Find where the given text appears and provide that cell's center as [X, Y] coordinate. 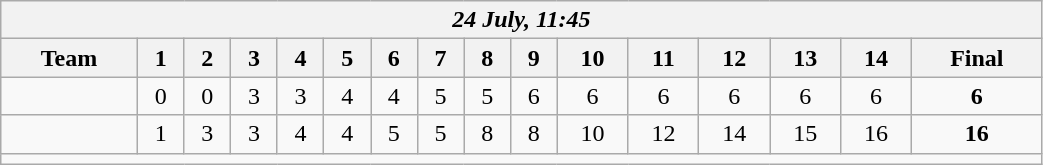
9 [534, 58]
15 [806, 134]
11 [664, 58]
7 [440, 58]
24 July, 11:45 [522, 20]
Final [977, 58]
Team [70, 58]
13 [806, 58]
2 [208, 58]
